Detect which cell encompasses the target text, then output its (x, y) center coordinate. 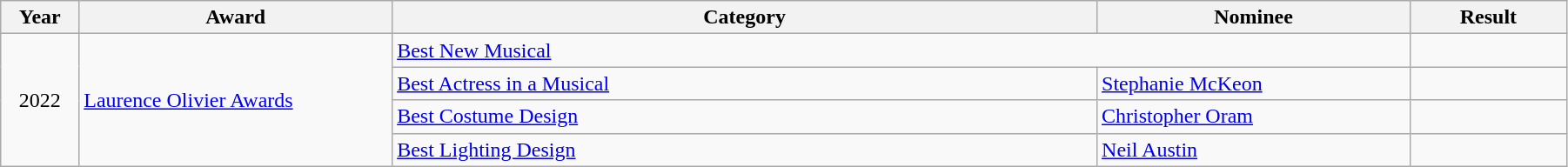
Nominee (1254, 17)
Best Actress in a Musical (745, 83)
2022 (40, 100)
Best New Musical (901, 50)
Stephanie McKeon (1254, 83)
Result (1488, 17)
Year (40, 17)
Best Costume Design (745, 117)
Neil Austin (1254, 150)
Category (745, 17)
Award (236, 17)
Best Lighting Design (745, 150)
Laurence Olivier Awards (236, 100)
Christopher Oram (1254, 117)
